Output the [X, Y] coordinate of the center of the cell containing the given text.  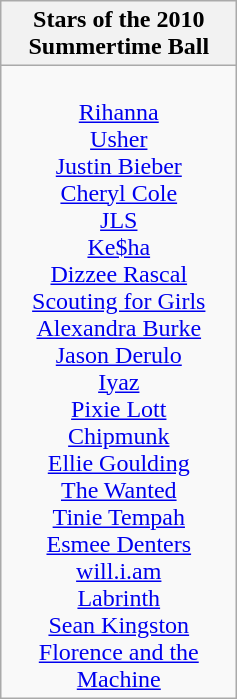
Stars of the 2010 Summertime Ball [119, 34]
